Return (x, y) of the center of cell containing provided text 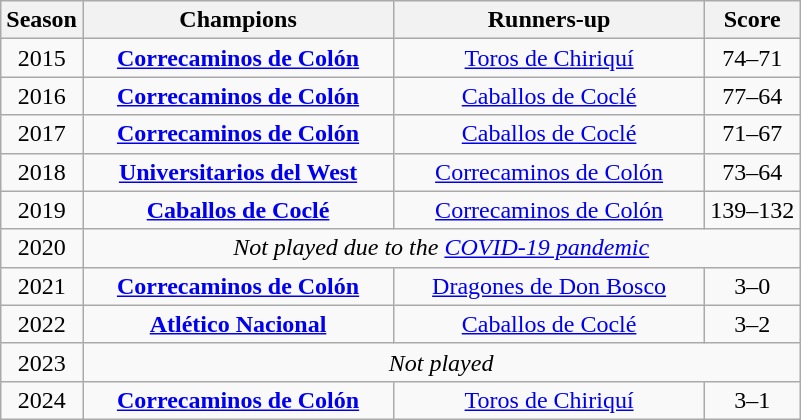
3–2 (752, 324)
2017 (42, 134)
2023 (42, 362)
74–71 (752, 58)
139–132 (752, 210)
Universitarios del West (238, 172)
2022 (42, 324)
Not played (440, 362)
3–1 (752, 400)
2019 (42, 210)
2015 (42, 58)
Runners-up (550, 20)
2016 (42, 96)
Dragones de Don Bosco (550, 286)
Atlético Nacional (238, 324)
3–0 (752, 286)
77–64 (752, 96)
2024 (42, 400)
2018 (42, 172)
Score (752, 20)
2020 (42, 248)
Season (42, 20)
Champions (238, 20)
73–64 (752, 172)
71–67 (752, 134)
2021 (42, 286)
Not played due to the COVID-19 pandemic (440, 248)
